Locate the cell with the specified text and output its (X, Y) center coordinate. 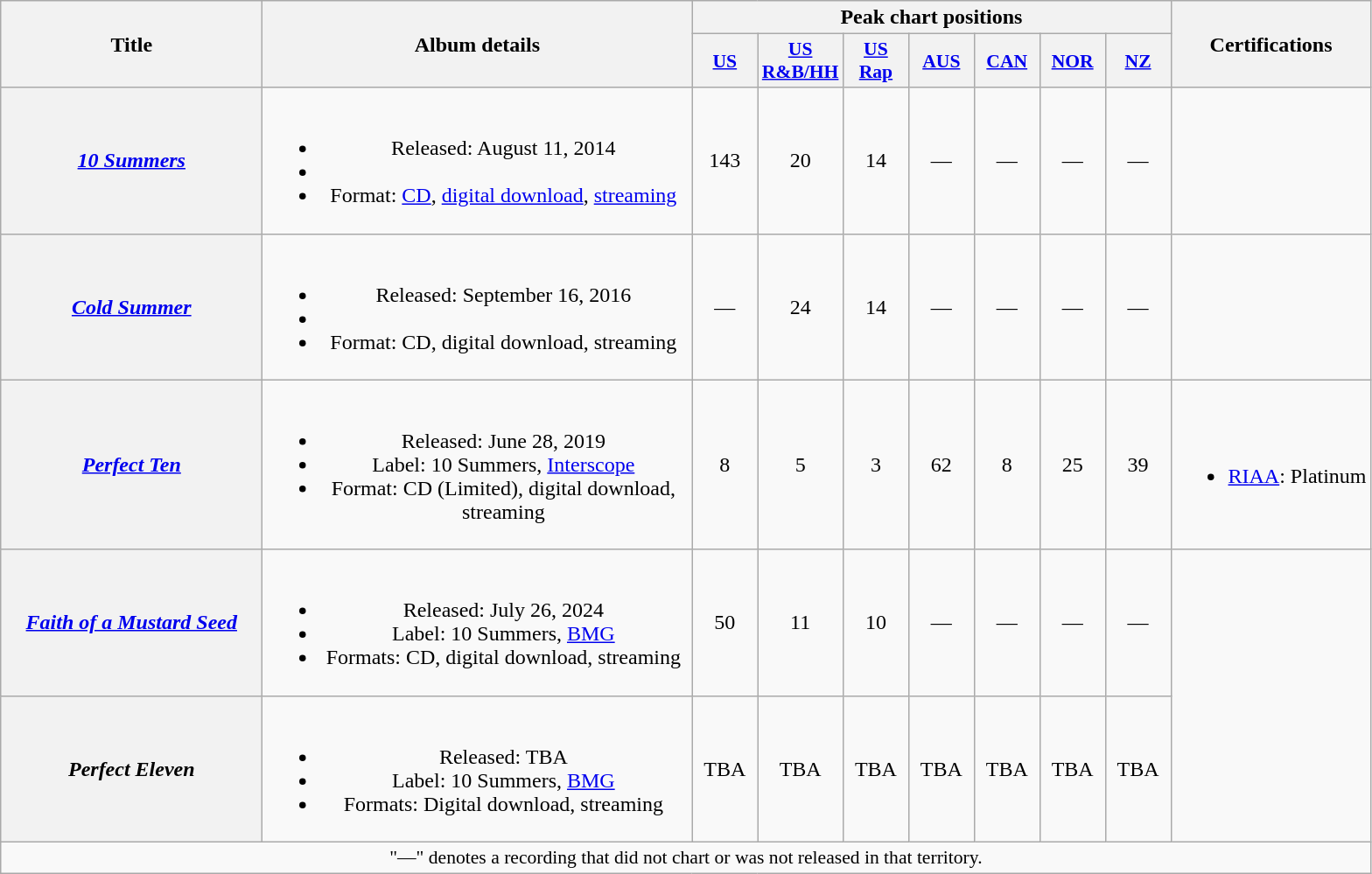
USRap (875, 61)
Perfect Ten (131, 465)
20 (801, 161)
Cold Summer (131, 306)
Certifications (1270, 44)
NZ (1137, 61)
CAN (1006, 61)
Released: July 26, 2024Label: 10 Summers, BMGFormats: CD, digital download, streaming (478, 623)
10 Summers (131, 161)
AUS (941, 61)
62 (941, 465)
US (724, 61)
Perfect Eleven (131, 768)
Peak chart positions (931, 17)
Title (131, 44)
RIAA: Platinum (1270, 465)
Faith of a Mustard Seed (131, 623)
Released: TBALabel: 10 Summers, BMGFormats: Digital download, streaming (478, 768)
"—" denotes a recording that did not chart or was not released in that territory. (686, 857)
143 (724, 161)
NOR (1073, 61)
Released: August 11, 2014Format: CD, digital download, streaming (478, 161)
24 (801, 306)
50 (724, 623)
10 (875, 623)
39 (1137, 465)
USR&B/HH (801, 61)
Released: June 28, 2019Label: 10 Summers, InterscopeFormat: CD (Limited), digital download, streaming (478, 465)
Album details (478, 44)
5 (801, 465)
11 (801, 623)
25 (1073, 465)
Released: September 16, 2016Format: CD, digital download, streaming (478, 306)
3 (875, 465)
